From the cell containing the given text, extract its center point as (x, y) coordinate. 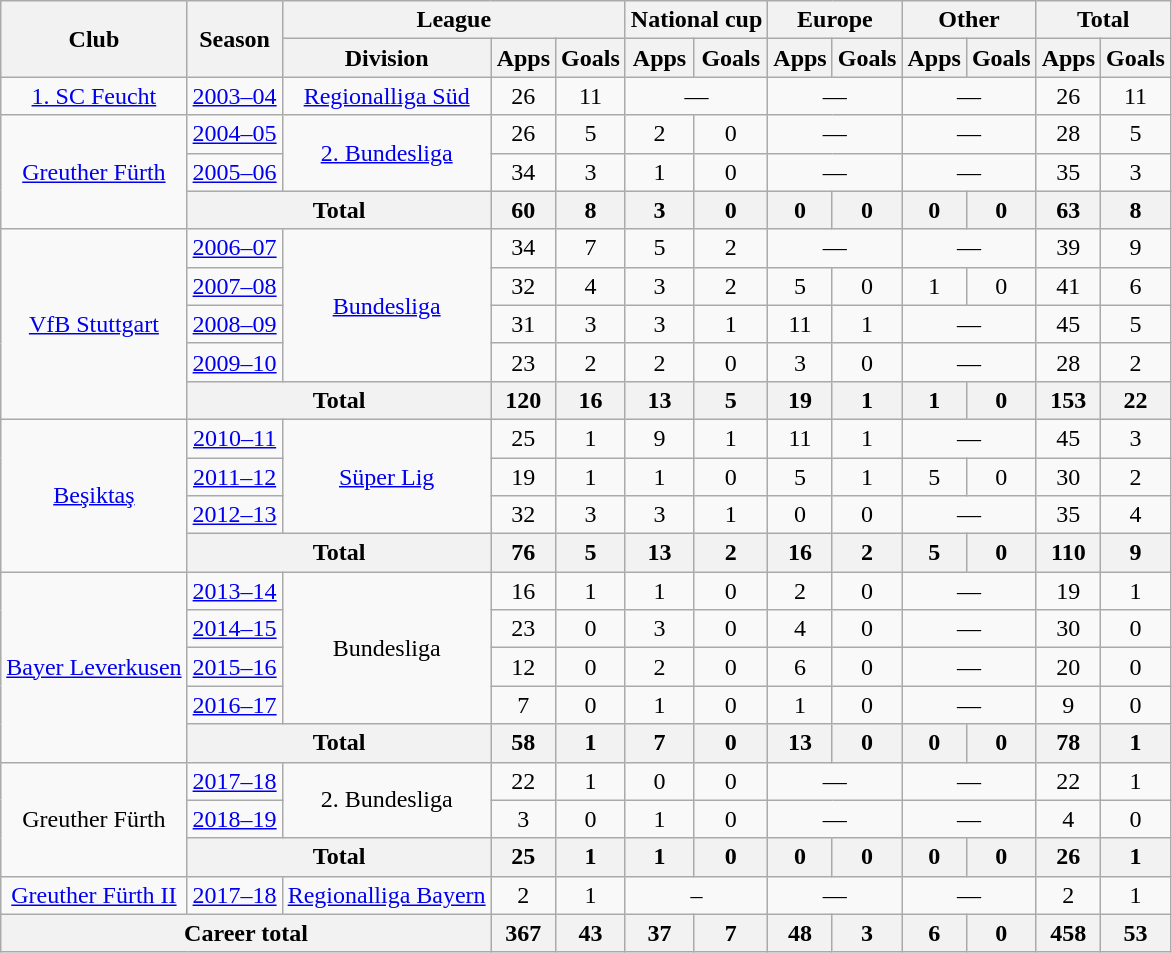
2012–13 (234, 515)
VfB Stuttgart (94, 324)
2016–17 (234, 705)
110 (1068, 553)
2009–10 (234, 362)
Europe (835, 20)
Division (386, 58)
Beşiktaş (94, 495)
Regionalliga Bayern (386, 895)
120 (523, 400)
78 (1068, 743)
458 (1068, 933)
2003–04 (234, 96)
– (696, 895)
2013–14 (234, 591)
48 (800, 933)
2007–08 (234, 286)
2005–06 (234, 172)
39 (1068, 248)
2015–16 (234, 667)
63 (1068, 210)
2008–09 (234, 324)
Club (94, 39)
2006–07 (234, 248)
National cup (696, 20)
Other (969, 20)
37 (659, 933)
Bayer Leverkusen (94, 667)
2010–11 (234, 438)
31 (523, 324)
60 (523, 210)
12 (523, 667)
53 (1136, 933)
20 (1068, 667)
2014–15 (234, 629)
2004–05 (234, 134)
153 (1068, 400)
Greuther Fürth II (94, 895)
41 (1068, 286)
Süper Lig (386, 476)
43 (591, 933)
76 (523, 553)
League (454, 20)
Career total (246, 933)
367 (523, 933)
2018–19 (234, 819)
Regionalliga Süd (386, 96)
58 (523, 743)
Season (234, 39)
1. SC Feucht (94, 96)
2011–12 (234, 477)
